Scan for the cell matching the given text and deliver its (x, y) coordinate at center. 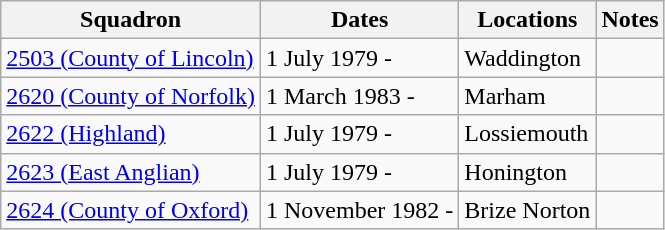
1 November 1982 - (359, 210)
Honington (528, 172)
2503 (County of Lincoln) (131, 58)
Lossiemouth (528, 134)
Notes (630, 20)
2624 (County of Oxford) (131, 210)
Brize Norton (528, 210)
2622 (Highland) (131, 134)
Waddington (528, 58)
1 March 1983 - (359, 96)
2620 (County of Norfolk) (131, 96)
Squadron (131, 20)
Dates (359, 20)
Locations (528, 20)
Marham (528, 96)
2623 (East Anglian) (131, 172)
